Identify which cell holds the provided text, then report its (x, y) central coordinate. 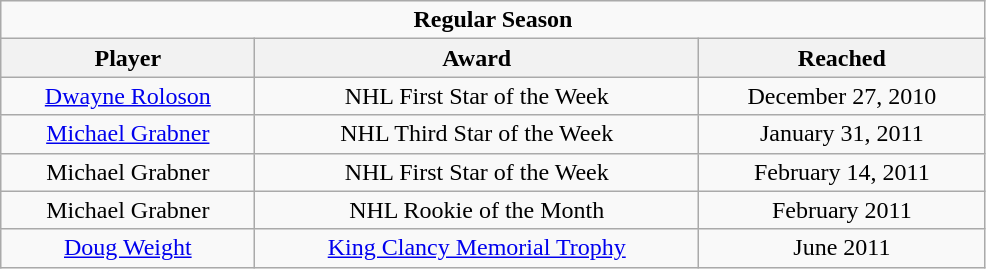
Dwayne Roloson (128, 96)
December 27, 2010 (842, 96)
NHL Third Star of the Week (477, 134)
NHL Rookie of the Month (477, 210)
Regular Season (493, 20)
King Clancy Memorial Trophy (477, 248)
June 2011 (842, 248)
Reached (842, 58)
Award (477, 58)
Player (128, 58)
January 31, 2011 (842, 134)
February 14, 2011 (842, 172)
February 2011 (842, 210)
Doug Weight (128, 248)
